Output the (x, y) coordinate of the center of the cell containing the given text.  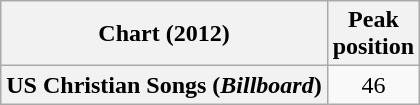
US Christian Songs (Billboard) (164, 85)
Chart (2012) (164, 34)
Peakposition (373, 34)
46 (373, 85)
